Locate the cell with the specified text and output its [X, Y] center coordinate. 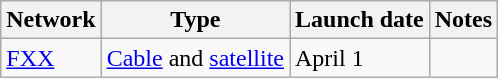
Cable and satellite [195, 58]
FXX [51, 58]
Network [51, 20]
Launch date [360, 20]
Notes [463, 20]
Type [195, 20]
April 1 [360, 58]
